Identify which cell holds the provided text, then report its (x, y) central coordinate. 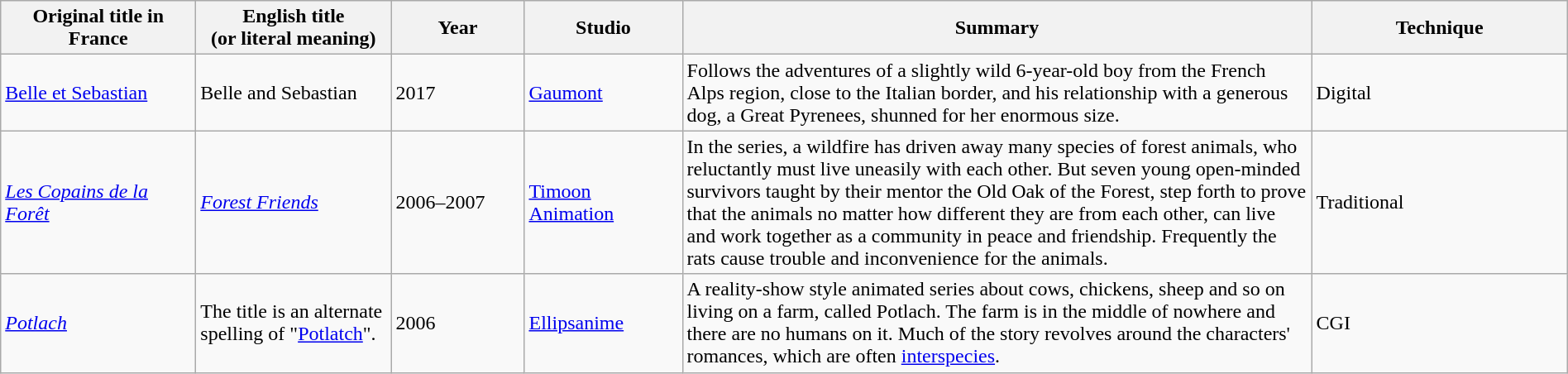
Summary (997, 28)
Forest Friends (294, 202)
Studio (604, 28)
Potlach (98, 323)
2006 (458, 323)
Belle and Sebastian (294, 93)
Traditional (1439, 202)
Les Copains de la Forêt (98, 202)
Year (458, 28)
Digital (1439, 93)
Original title in France (98, 28)
Technique (1439, 28)
2006–2007 (458, 202)
CGI (1439, 323)
Gaumont (604, 93)
English title(or literal meaning) (294, 28)
Ellipsanime (604, 323)
Belle et Sebastian (98, 93)
Timoon Animation (604, 202)
The title is an alternate spelling of "Potlatch". (294, 323)
2017 (458, 93)
